Determine the (x, y) coordinate at the center of the cell enclosing the given text.  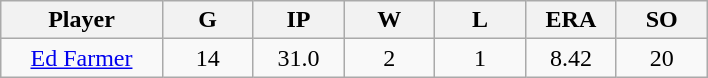
14 (208, 58)
31.0 (298, 58)
IP (298, 20)
Player (82, 20)
8.42 (572, 58)
2 (390, 58)
ERA (572, 20)
Ed Farmer (82, 58)
20 (662, 58)
W (390, 20)
G (208, 20)
1 (480, 58)
L (480, 20)
SO (662, 20)
